Extract the (X, Y) coordinate from the center of the cell holding the provided text.  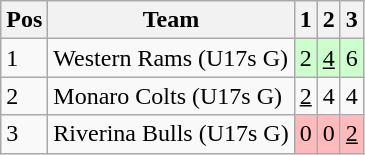
Team (171, 20)
Monaro Colts (U17s G) (171, 96)
Riverina Bulls (U17s G) (171, 134)
6 (352, 58)
Western Rams (U17s G) (171, 58)
Pos (24, 20)
